From the cell containing the given text, extract its center point as [X, Y] coordinate. 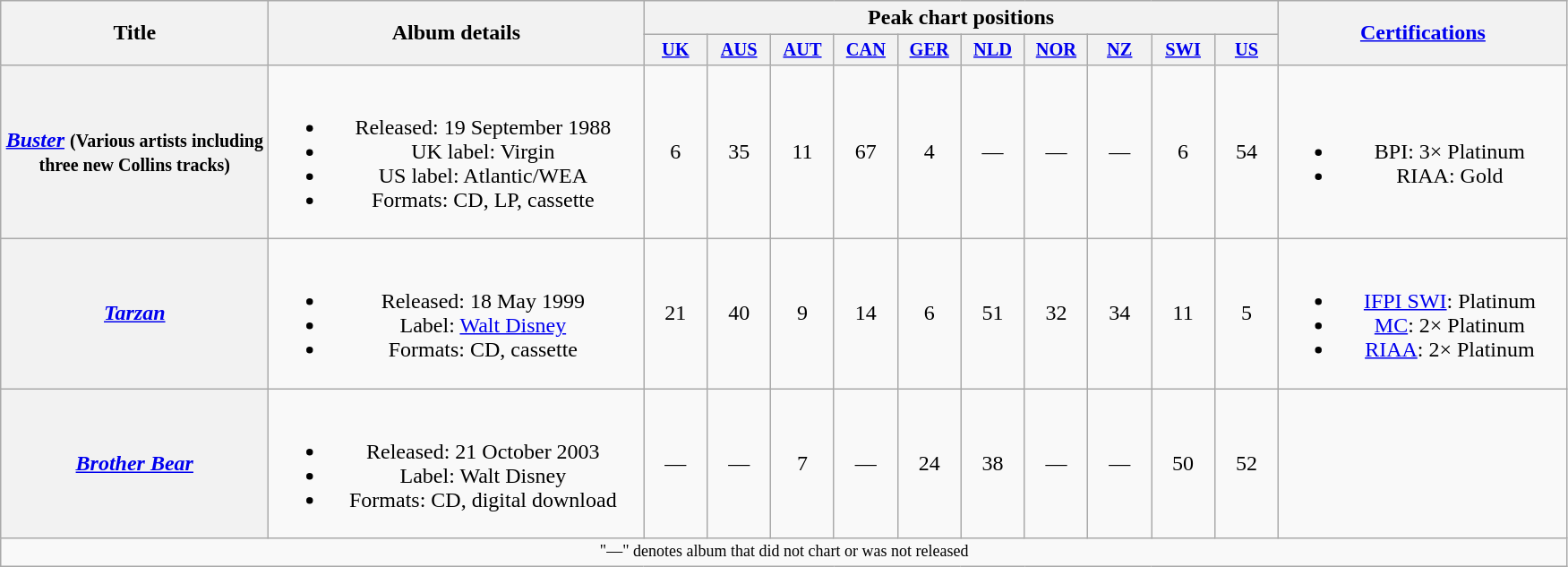
51 [992, 314]
"—" denotes album that did not chart or was not released [784, 552]
50 [1184, 464]
CAN [865, 50]
NLD [992, 50]
NZ [1119, 50]
35 [740, 151]
AUT [802, 50]
5 [1247, 314]
UK [675, 50]
4 [930, 151]
Released: 18 May 1999Label: Walt DisneyFormats: CD, cassette [457, 314]
GER [930, 50]
SWI [1184, 50]
Brother Bear [134, 464]
Peak chart positions [962, 18]
Title [134, 33]
54 [1247, 151]
21 [675, 314]
34 [1119, 314]
Album details [457, 33]
38 [992, 464]
Released: 19 September 1988UK label: VirginUS label: Atlantic/WEAFormats: CD, LP, cassette [457, 151]
BPI: 3× PlatinumRIAA: Gold [1422, 151]
7 [802, 464]
32 [1057, 314]
14 [865, 314]
NOR [1057, 50]
67 [865, 151]
Tarzan [134, 314]
52 [1247, 464]
AUS [740, 50]
Certifications [1422, 33]
Buster (Various artists including three new Collins tracks) [134, 151]
24 [930, 464]
Released: 21 October 2003Label: Walt DisneyFormats: CD, digital download [457, 464]
IFPI SWI: PlatinumMC: 2× PlatinumRIAA: 2× Platinum [1422, 314]
US [1247, 50]
9 [802, 314]
40 [740, 314]
